Pinpoint the cell where the given text exists, returning its [x, y] midpoint coordinate. 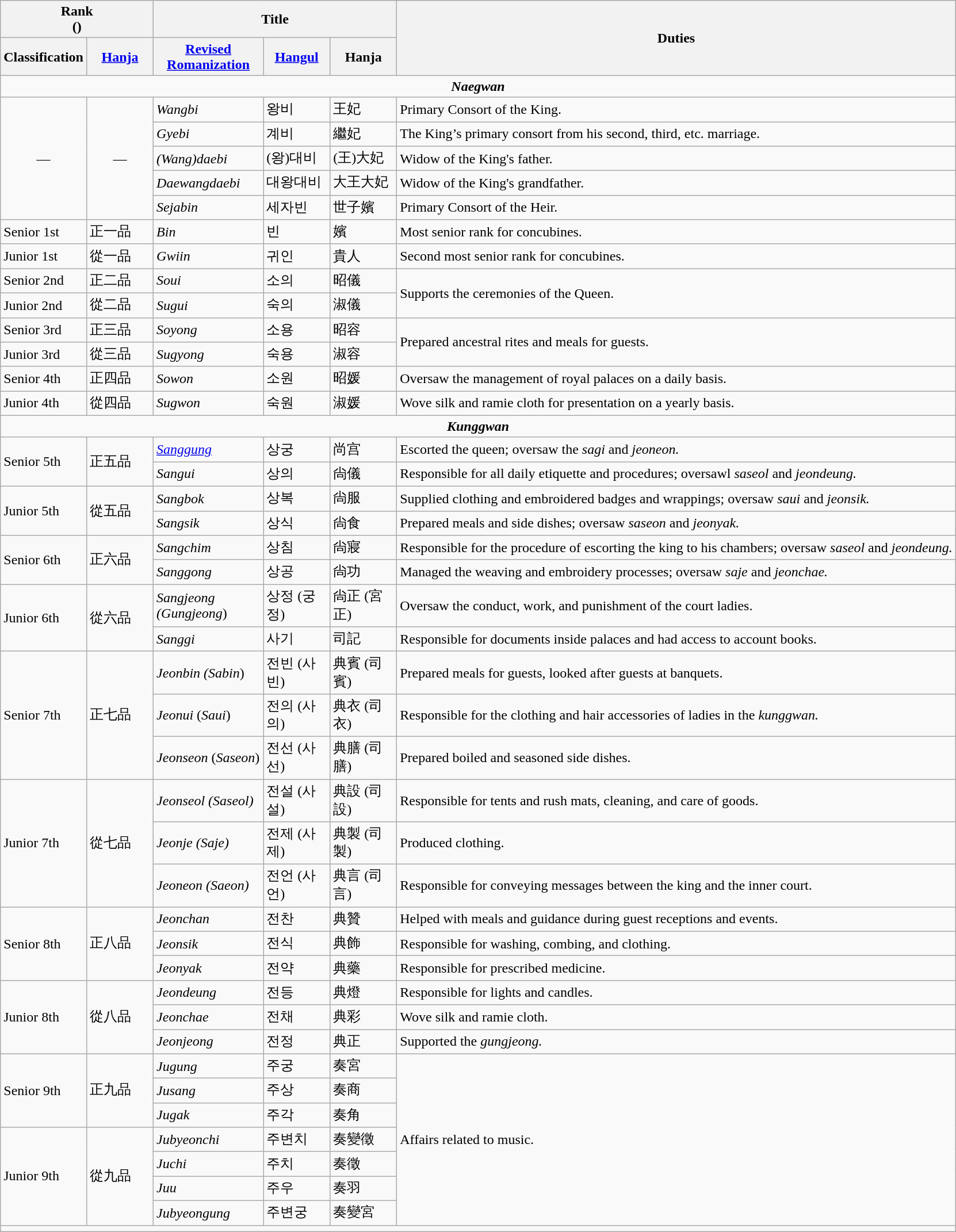
주변궁 [297, 1212]
從二品 [120, 305]
從九品 [120, 1176]
Jeonchae [208, 1017]
從八品 [120, 1017]
Juchi [208, 1164]
귀인 [297, 257]
Daewangdaebi [208, 183]
Soui [208, 281]
世子嬪 [364, 207]
正八品 [120, 944]
正六品 [120, 560]
Hangul [297, 56]
尙儀 [364, 474]
奏變宮 [364, 1212]
전등 [297, 993]
Bin [208, 232]
Oversaw the management of royal palaces on a daily basis. [676, 378]
大王大妃 [364, 183]
Escorted the queen; oversaw the sagi and jeoneon. [676, 450]
Helped with meals and guidance during guest receptions and events. [676, 919]
典正 [364, 1042]
Jeonchan [208, 919]
Classification [44, 56]
Senior 5th [44, 461]
典製 (司製) [364, 843]
Sejabin [208, 207]
從五品 [120, 511]
昭媛 [364, 378]
주치 [297, 1164]
王妃 [364, 109]
Prepared meals and side dishes; oversaw saseon and jeonyak. [676, 523]
전설 (사설) [297, 800]
Gyebi [208, 135]
Senior 3rd [44, 330]
Junior 7th [44, 843]
Jusang [208, 1091]
Junior 3rd [44, 354]
Jeonyak [208, 969]
奏角 [364, 1115]
계비 [297, 135]
소원 [297, 378]
奏變徵 [364, 1140]
Oversaw the conduct, work, and punishment of the court ladies. [676, 606]
Sanggi [208, 640]
奏徵 [364, 1164]
사기 [297, 640]
Widow of the King's grandfather. [676, 183]
從三品 [120, 354]
Jeonseol (Saseol) [208, 800]
전식 [297, 943]
尙寢 [364, 548]
Junior 2nd [44, 305]
주변치 [297, 1140]
세자빈 [297, 207]
Sangbok [208, 498]
주각 [297, 1115]
Responsible for tents and rush mats, cleaning, and care of goods. [676, 800]
Kunggwan [478, 426]
Sowon [208, 378]
Revised Romanization [208, 56]
淑媛 [364, 404]
正七品 [120, 715]
Senior 8th [44, 944]
Jugak [208, 1115]
상복 [297, 498]
Sangsik [208, 523]
(王)大妃 [364, 159]
Responsible for all daily etiquette and procedures; oversawl saseol and jeondeung. [676, 474]
전채 [297, 1017]
Senior 1st [44, 232]
Prepared boiled and seasoned side dishes. [676, 757]
從四品 [120, 404]
빈 [297, 232]
Responsible for documents inside palaces and had access to account books. [676, 640]
숙원 [297, 404]
Jeonbin (Sabin) [208, 672]
Junior 9th [44, 1176]
Senior 2nd [44, 281]
正九品 [120, 1091]
Responsible for the clothing and hair accessories of ladies in the kunggwan. [676, 715]
전선 (사선) [297, 757]
正五品 [120, 461]
Rank() [77, 20]
Senior 6th [44, 560]
상공 [297, 572]
The King’s primary consort from his second, third, etc. marriage. [676, 135]
尙正 (宮正) [364, 606]
전언 (사언) [297, 886]
Jeonseon (Saseon) [208, 757]
Primary Consort of the King. [676, 109]
從一品 [120, 257]
Responsible for washing, combing, and clothing. [676, 943]
(Wang)daebi [208, 159]
奏宮 [364, 1066]
昭容 [364, 330]
Senior 7th [44, 715]
Responsible for the procedure of escorting the king to his chambers; oversaw saseol and jeondeung. [676, 548]
Gwiin [208, 257]
Title [275, 20]
正一品 [120, 232]
Jeonsik [208, 943]
상궁 [297, 450]
從六品 [120, 618]
Supported the gungjeong. [676, 1042]
典言 (司言) [364, 886]
Jubyeonchi [208, 1140]
Supports the ceremonies of the Queen. [676, 293]
Responsible for lights and candles. [676, 993]
Most senior rank for concubines. [676, 232]
尙功 [364, 572]
典飾 [364, 943]
Soyong [208, 330]
典贊 [364, 919]
Supplied clothing and embroidered badges and wrappings; oversaw saui and jeonsik. [676, 498]
Junior 8th [44, 1017]
Sangchim [208, 548]
淑儀 [364, 305]
소의 [297, 281]
전약 [297, 969]
典燈 [364, 993]
Jeondeung [208, 993]
상의 [297, 474]
상정 (궁정) [297, 606]
昭儀 [364, 281]
典設 (司設) [364, 800]
Sugwon [208, 404]
Duties [676, 38]
Junior 6th [44, 618]
典膳 (司膳) [364, 757]
司記 [364, 640]
Juu [208, 1188]
Wangbi [208, 109]
Sanggung [208, 450]
正二品 [120, 281]
Managed the weaving and embroidery processes; oversaw saje and jeonchae. [676, 572]
전빈 (사빈) [297, 672]
Naegwan [478, 86]
Sanggong [208, 572]
전의 (사의) [297, 715]
숙의 [297, 305]
典衣 (司衣) [364, 715]
Responsible for prescribed medicine. [676, 969]
嬪 [364, 232]
Jeonje (Saje) [208, 843]
숙용 [297, 354]
Sangjeong (Gungjeong) [208, 606]
奏羽 [364, 1188]
Wove silk and ramie cloth for presentation on a yearly basis. [676, 404]
왕비 [297, 109]
Senior 4th [44, 378]
소용 [297, 330]
Jubyeongung [208, 1212]
상침 [297, 548]
尚宫 [364, 450]
Sugui [208, 305]
Jeonui (Saui) [208, 715]
淑容 [364, 354]
전정 [297, 1042]
Jeoneon (Saeon) [208, 886]
(왕)대비 [297, 159]
奏商 [364, 1091]
貴人 [364, 257]
Jugung [208, 1066]
Jeonjeong [208, 1042]
Affairs related to music. [676, 1139]
Sugyong [208, 354]
Widow of the King's father. [676, 159]
Produced clothing. [676, 843]
Prepared meals for guests, looked after guests at banquets. [676, 672]
典彩 [364, 1017]
Primary Consort of the Heir. [676, 207]
주우 [297, 1188]
상식 [297, 523]
Junior 1st [44, 257]
典藥 [364, 969]
Prepared ancestral rites and meals for guests. [676, 342]
전찬 [297, 919]
Senior 9th [44, 1091]
주궁 [297, 1066]
繼妃 [364, 135]
Second most senior rank for concubines. [676, 257]
尙食 [364, 523]
正三品 [120, 330]
Sangui [208, 474]
주상 [297, 1091]
Wove silk and ramie cloth. [676, 1017]
從七品 [120, 843]
전제 (사제) [297, 843]
尙服 [364, 498]
Junior 5th [44, 511]
Junior 4th [44, 404]
Responsible for conveying messages between the king and the inner court. [676, 886]
正四品 [120, 378]
典賓 (司賓) [364, 672]
대왕대비 [297, 183]
